For the text-containing cell, return its midpoint in (x, y) coordinate format. 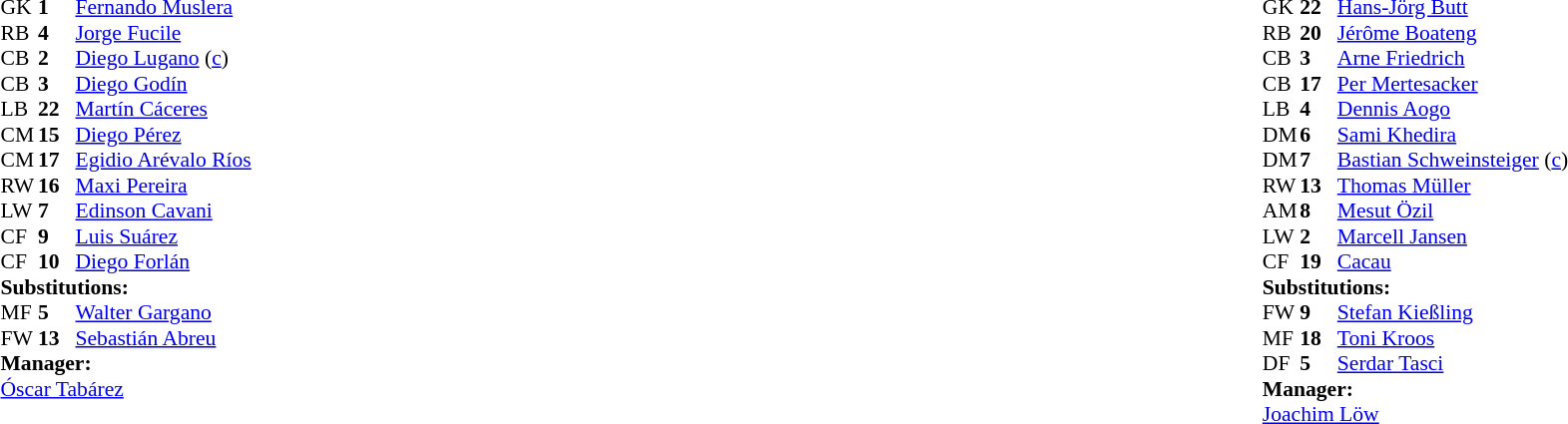
Martín Cáceres (164, 109)
10 (57, 262)
AM (1282, 211)
Óscar Tabárez (126, 389)
15 (57, 135)
Cacau (1453, 262)
18 (1318, 338)
19 (1318, 262)
Per Mertesacker (1453, 84)
Jérôme Boateng (1453, 33)
Diego Pérez (164, 135)
Maxi Pereira (164, 186)
20 (1318, 33)
Arne Friedrich (1453, 59)
Sebastián Abreu (164, 338)
Diego Godín (164, 84)
Bastian Schweinsteiger (c) (1453, 161)
Luis Suárez (164, 236)
Edinson Cavani (164, 211)
Walter Gargano (164, 312)
22 (57, 109)
Marcell Jansen (1453, 236)
Dennis Aogo (1453, 109)
8 (1318, 211)
16 (57, 186)
Serdar Tasci (1453, 364)
Stefan Kießling (1453, 312)
Toni Kroos (1453, 338)
Jorge Fucile (164, 33)
Mesut Özil (1453, 211)
Diego Forlán (164, 262)
Thomas Müller (1453, 186)
Egidio Arévalo Ríos (164, 161)
Diego Lugano (c) (164, 59)
DF (1282, 364)
6 (1318, 135)
Sami Khedira (1453, 135)
